Detect which cell encompasses the target text, then output its (x, y) center coordinate. 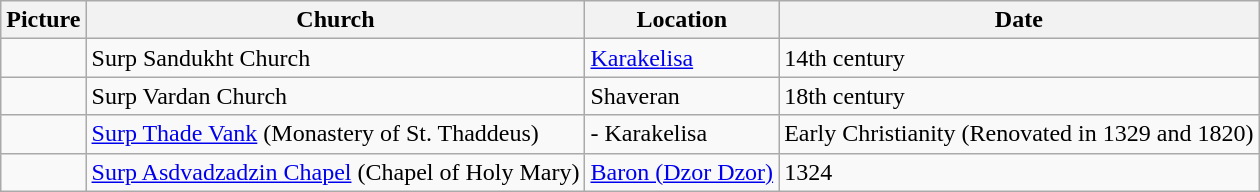
Surp Sandukht Church (336, 58)
Karakelisa (682, 58)
Shaveran (682, 96)
Early Christianity (Renovated in 1329 and 1820) (1019, 134)
Date (1019, 20)
Picture (44, 20)
1324 (1019, 172)
Surp Thade Vank (Monastery of St. Thaddeus) (336, 134)
Surp Asdvadzadzin Chapel (Chapel of Holy Mary) (336, 172)
- Karakelisa (682, 134)
18th century (1019, 96)
Surp Vardan Church (336, 96)
14th century (1019, 58)
Church (336, 20)
Baron (Dzor Dzor) (682, 172)
Location (682, 20)
